Provide the [x, y] coordinate of the cell's center where the given text is located.  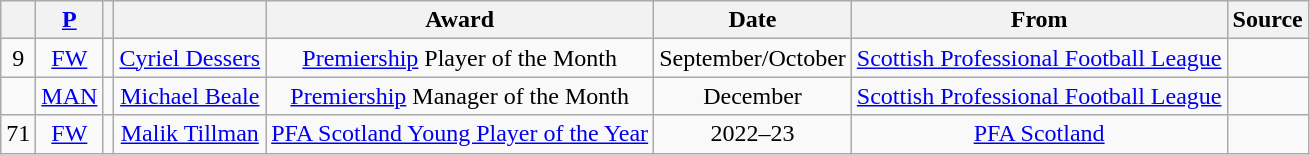
Premiership Player of the Month [460, 58]
December [753, 96]
Premiership Manager of the Month [460, 96]
Source [1268, 20]
Cyriel Dessers [190, 58]
Malik Tillman [190, 134]
2022–23 [753, 134]
PFA Scotland [1039, 134]
September/October [753, 58]
Michael Beale [190, 96]
P [70, 20]
Award [460, 20]
PFA Scotland Young Player of the Year [460, 134]
9 [18, 58]
MAN [70, 96]
Date [753, 20]
From [1039, 20]
71 [18, 134]
